Output the [X, Y] coordinate of the center of the cell containing the given text.  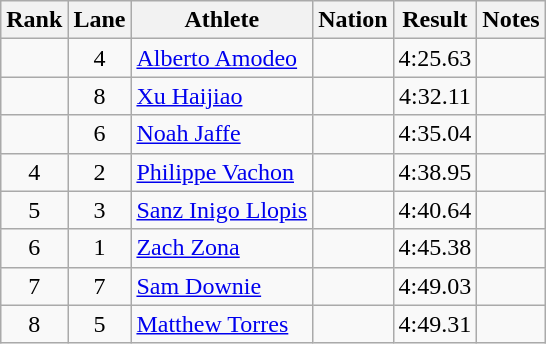
4:38.95 [435, 172]
1 [100, 248]
Philippe Vachon [222, 172]
4:32.11 [435, 96]
Noah Jaffe [222, 134]
Matthew Torres [222, 324]
4:35.04 [435, 134]
4:45.38 [435, 248]
2 [100, 172]
3 [100, 210]
Rank [34, 20]
Sanz Inigo Llopis [222, 210]
Zach Zona [222, 248]
Result [435, 20]
4:49.03 [435, 286]
Lane [100, 20]
Athlete [222, 20]
4:25.63 [435, 58]
4:49.31 [435, 324]
Notes [511, 20]
Xu Haijiao [222, 96]
Nation [353, 20]
Alberto Amodeo [222, 58]
Sam Downie [222, 286]
4:40.64 [435, 210]
